Extract the (X, Y) coordinate from the center of the cell holding the provided text.  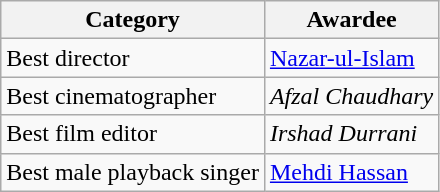
Category (133, 20)
Best director (133, 58)
Best male playback singer (133, 172)
Best film editor (133, 134)
Mehdi Hassan (351, 172)
Awardee (351, 20)
Irshad Durrani (351, 134)
Best cinematographer (133, 96)
Nazar-ul-Islam (351, 58)
Afzal Chaudhary (351, 96)
